Locate the cell with the specified text and output its [X, Y] center coordinate. 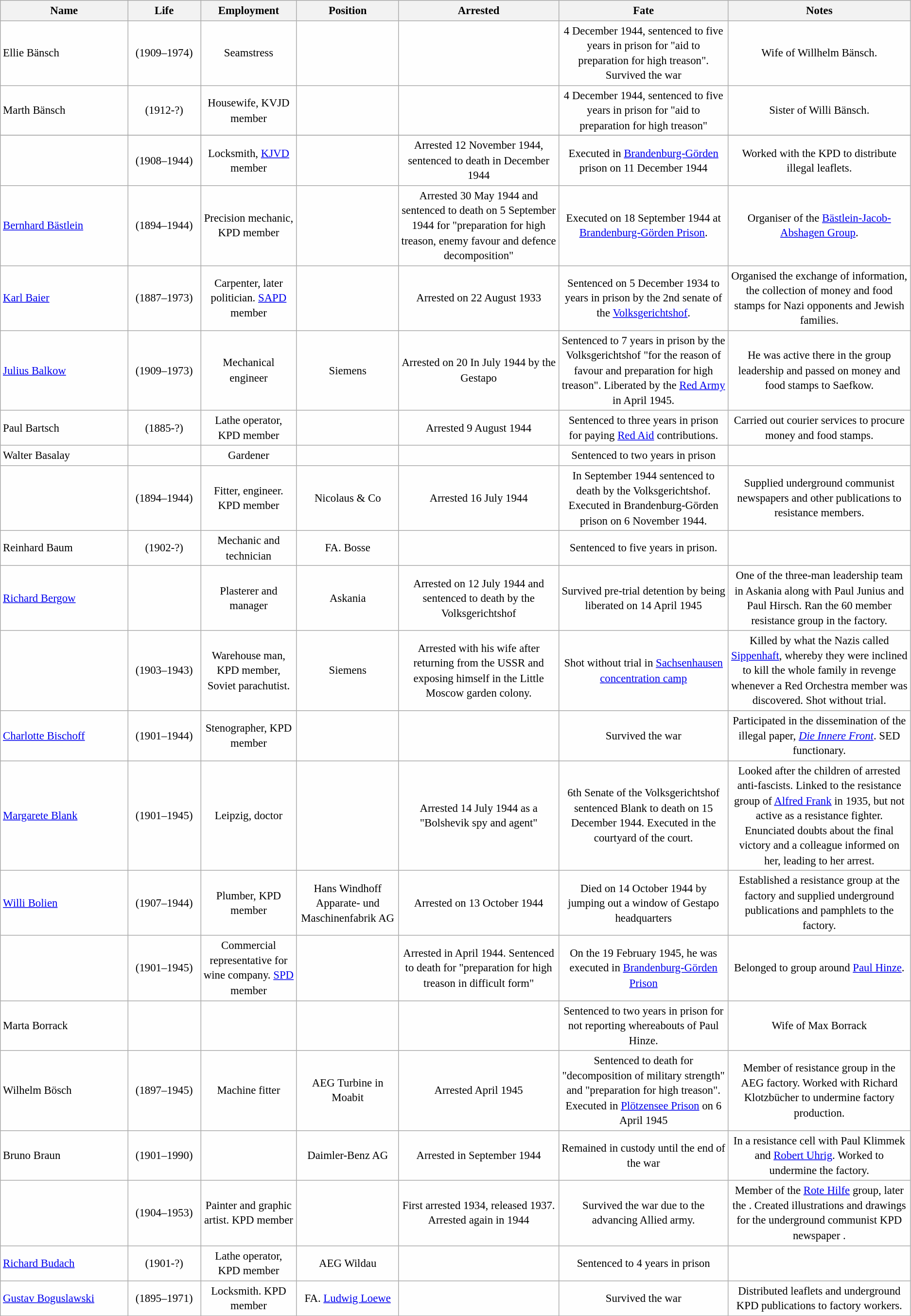
(1897–1945) [164, 1090]
(1901–1990) [164, 1156]
Locksmith, KJVD member [248, 160]
Belonged to group around Paul Hinze. [819, 968]
Arrested 12 November 1944, sentenced to death in December 1944 [478, 160]
Supplied underground communist newspapers and other publications to resistance members. [819, 498]
Remained in custody until the end of the war [644, 1156]
4 December 1944, sentenced to five years in prison for "aid to preparation for high treason" [644, 111]
Arrested 30 May 1944 and sentenced to death on 5 September 1944 for "preparation for high treason, enemy favour and defence decomposition" [478, 226]
Arrested on 12 July 1944 and sentenced to death by the Volksgerichtshof [478, 598]
Machine fitter [248, 1090]
Position [348, 11]
Daimler-Benz AG [348, 1156]
Arrested with his wife after returning from the USSR and exposing himself in the Little Moscow garden colony. [478, 670]
Worked with the KPD to distribute illegal leaflets. [819, 160]
Richard Budach [64, 1263]
AEG Turbine in Moabit [348, 1090]
(1909–1973) [164, 370]
Walter Basalay [64, 456]
Sentenced on 5 December 1934 to years in prison by the 2nd senate of the Volksgerichtshof. [644, 298]
Arrested April 1945 [478, 1090]
6th Senate of the Volksgerichtshof sentenced Blank to death on 15 December 1944. Executed in the courtyard of the court. [644, 816]
Willi Bolien [64, 903]
Survived the war due to the advancing Allied army. [644, 1213]
Warehouse man, KPD member, Soviet parachutist. [248, 670]
Reinhard Baum [64, 548]
One of the three-man leadership team in Askania along with Paul Junius and Paul Hirsch. Ran the 60 member resistance group in the factory. [819, 598]
Sentenced to 4 years in prison [644, 1263]
He was active there in the group leadership and passed on money and food stamps to Saefkow. [819, 370]
Nicolaus & Co [348, 498]
Bruno Braun [64, 1156]
Marth Bänsch [64, 111]
AEG Wildau [348, 1263]
Paul Bartsch [64, 428]
(1908–1944) [164, 160]
Arrested 14 July 1944 as a "Bolshevik spy and agent" [478, 816]
Bernhard Bästlein [64, 226]
(1901-?) [164, 1263]
Sentenced to three years in prison for paying Red Aid contributions. [644, 428]
(1903–1943) [164, 670]
Shot without trial in Sachsenhausen concentration camp [644, 670]
Fate [644, 11]
Julius Balkow [64, 370]
(1885-?) [164, 428]
Employment [248, 11]
(1895–1971) [164, 1298]
(1904–1953) [164, 1213]
Gardener [248, 456]
Stenographer, KPD member [248, 736]
Wilhelm Bösch [64, 1090]
Housewife, KVJD member [248, 111]
Name [64, 11]
Distributed leaflets and underground KPD publications to factory workers. [819, 1298]
Sentenced to two years in prison [644, 456]
Marta Borrack [64, 1026]
Commercial representative for wine company. SPD member [248, 968]
Karl Baier [64, 298]
Hans Windhoff Apparate- und Maschinenfabrik AG [348, 903]
Life [164, 11]
4 December 1944, sentenced to five years in prison for "aid to preparation for high treason". Survived the war [644, 53]
Leipzig, doctor [248, 816]
(1901–1944) [164, 736]
(1909–1974) [164, 53]
Arrested in September 1944 [478, 1156]
Sentenced to five years in prison. [644, 548]
FA. Bosse [348, 548]
(1907–1944) [164, 903]
Established a resistance group at the factory and supplied underground publications and pamphlets to the factory. [819, 903]
Died on 14 October 1944 by jumping out a window of Gestapo headquarters [644, 903]
Notes [819, 11]
Fitter, engineer. KPD member [248, 498]
Organised the exchange of information, the collection of money and food stamps for Nazi opponents and Jewish families. [819, 298]
Arrested 16 July 1944 [478, 498]
Arrested in April 1944. Sentenced to death for "preparation for high treason in difficult form" [478, 968]
FA. Ludwig Loewe [348, 1298]
Plasterer and manager [248, 598]
Organiser of the Bästlein-Jacob-Abshagen Group. [819, 226]
On the 19 February 1945, he was executed in Brandenburg-Görden Prison [644, 968]
Ellie Bänsch [64, 53]
Arrested on 22 August 1933 [478, 298]
Wife of Willhelm Bänsch. [819, 53]
In a resistance cell with Paul Klimmek and Robert Uhrig. Worked to undermine the factory. [819, 1156]
Gustav Boguslawski [64, 1298]
Carried out courier services to procure money and food stamps. [819, 428]
Sentenced to two years in prison for not reporting whereabouts of Paul Hinze. [644, 1026]
Carpenter, later politician. SAPD member [248, 298]
In September 1944 sentenced to death by the Volksgerichtshof. Executed in Brandenburg-Görden prison on 6 November 1944. [644, 498]
Executed in Brandenburg-Görden prison on 11 December 1944 [644, 160]
Survived pre-trial detention by being liberated on 14 April 1945 [644, 598]
(1902-?) [164, 548]
(1912-?) [164, 111]
Seamstress [248, 53]
Sentenced to death for "decomposition of military strength" and "preparation for high treason". Executed in Plötzensee Prison on 6 April 1945 [644, 1090]
Member of the Rote Hilfe group, later the . Created illustrations and drawings for the underground communist KPD newspaper . [819, 1213]
Charlotte Bischoff [64, 736]
Precision mechanic, KPD member [248, 226]
Sister of Willi Bänsch. [819, 111]
Participated in the dissemination of the illegal paper, Die Innere Front. SED functionary. [819, 736]
Executed on 18 September 1944 at Brandenburg-Görden Prison. [644, 226]
Arrested 9 August 1944 [478, 428]
Richard Bergow [64, 598]
Painter and graphic artist. KPD member [248, 1213]
Margarete Blank [64, 816]
Wife of Max Borrack [819, 1026]
Arrested on 20 In July 1944 by the Gestapo [478, 370]
Arrested [478, 11]
First arrested 1934, released 1937. Arrested again in 1944 [478, 1213]
Askania [348, 598]
Locksmith. KPD member [248, 1298]
Member of resistance group in the AEG factory. Worked with Richard Klotzbücher to undermine factory production. [819, 1090]
Mechanic and technician [248, 548]
(1887–1973) [164, 298]
Mechanical engineer [248, 370]
Arrested on 13 October 1944 [478, 903]
Plumber, KPD member [248, 903]
